Return [X, Y] of the center of cell containing provided text 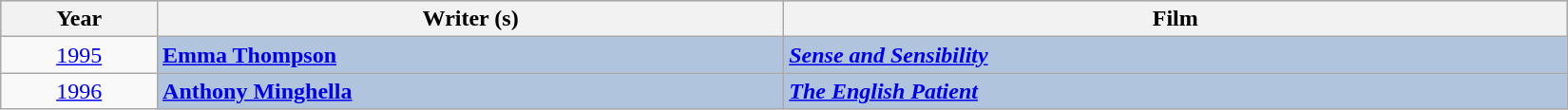
The English Patient [1176, 91]
Film [1176, 19]
Anthony Minghella [471, 91]
1995 [80, 55]
Year [80, 19]
Emma Thompson [471, 55]
1996 [80, 91]
Writer (s) [471, 19]
Sense and Sensibility [1176, 55]
